Extract the [x, y] coordinate from the center of the cell holding the provided text.  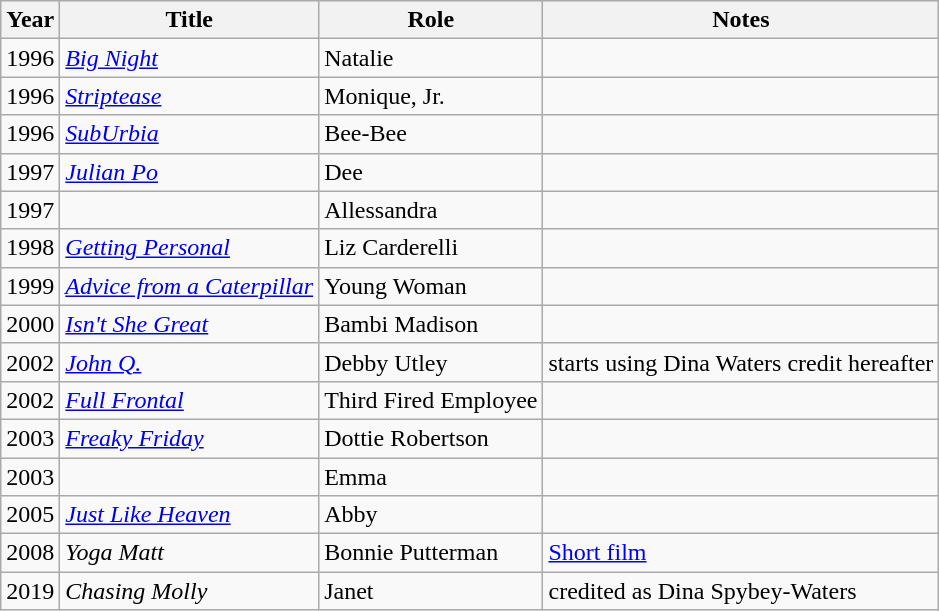
1998 [30, 248]
Allessandra [431, 210]
Getting Personal [190, 248]
SubUrbia [190, 134]
Bambi Madison [431, 324]
Big Night [190, 58]
Natalie [431, 58]
Debby Utley [431, 362]
Title [190, 20]
2005 [30, 515]
Notes [741, 20]
Yoga Matt [190, 553]
starts using Dina Waters credit hereafter [741, 362]
Advice from a Caterpillar [190, 286]
John Q. [190, 362]
Liz Carderelli [431, 248]
Year [30, 20]
Short film [741, 553]
Isn't She Great [190, 324]
Julian Po [190, 172]
1999 [30, 286]
Abby [431, 515]
Emma [431, 477]
Bonnie Putterman [431, 553]
Janet [431, 591]
Full Frontal [190, 400]
Role [431, 20]
Monique, Jr. [431, 96]
Young Woman [431, 286]
Chasing Molly [190, 591]
Dee [431, 172]
Bee-Bee [431, 134]
credited as Dina Spybey-Waters [741, 591]
2019 [30, 591]
Just Like Heaven [190, 515]
2000 [30, 324]
Dottie Robertson [431, 438]
Freaky Friday [190, 438]
Striptease [190, 96]
2008 [30, 553]
Third Fired Employee [431, 400]
